Identify which cell holds the provided text, then report its [X, Y] central coordinate. 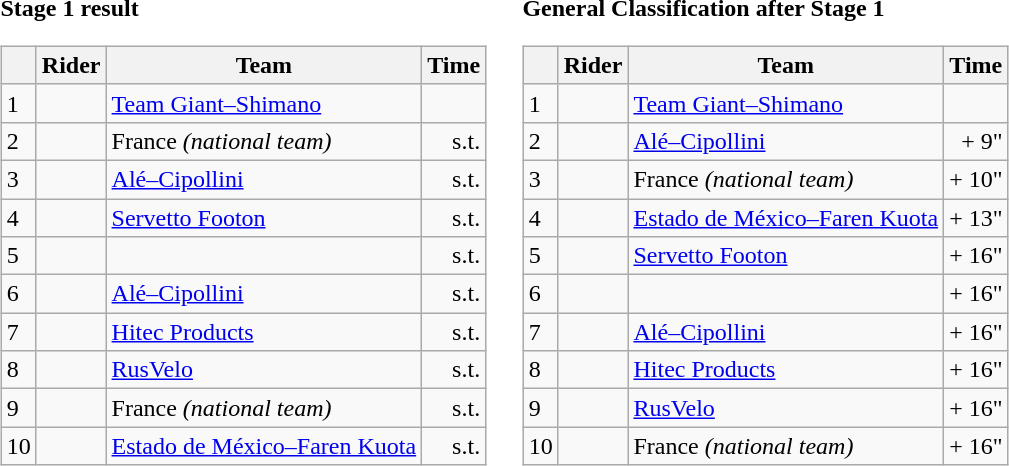
+ 13" [976, 217]
+ 10" [976, 179]
+ 9" [976, 141]
